Locate the cell with the specified text and output its [X, Y] center coordinate. 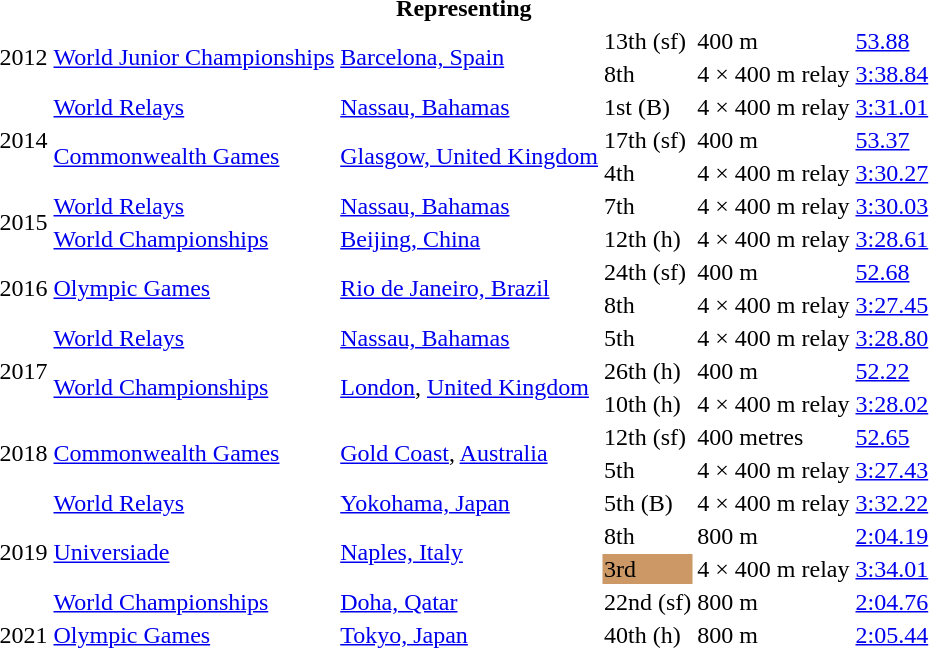
3rd [647, 569]
Glasgow, United Kingdom [470, 156]
Doha, Qatar [470, 602]
Universiade [194, 552]
10th (h) [647, 404]
Yokohama, Japan [470, 503]
26th (h) [647, 371]
17th (sf) [647, 140]
7th [647, 206]
Naples, Italy [470, 552]
400 metres [774, 437]
13th (sf) [647, 41]
24th (sf) [647, 272]
World Junior Championships [194, 58]
Beijing, China [470, 239]
Gold Coast, Australia [470, 454]
22nd (sf) [647, 602]
1st (B) [647, 107]
Rio de Janeiro, Brazil [470, 288]
5th (B) [647, 503]
4th [647, 173]
London, United Kingdom [470, 388]
12th (h) [647, 239]
Olympic Games [194, 288]
Barcelona, Spain [470, 58]
12th (sf) [647, 437]
